Return the (x, y) coordinate for the center point of the cell that contains the specified text.  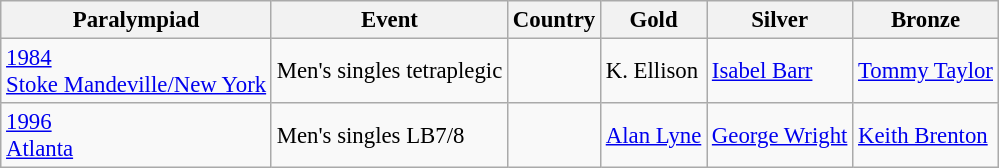
Paralympiad (136, 20)
Isabel Barr (780, 72)
Alan Lyne (653, 136)
Silver (780, 20)
Men's singles tetraplegic (389, 72)
Event (389, 20)
1984Stoke Mandeville/New York (136, 72)
K. Ellison (653, 72)
Keith Brenton (926, 136)
George Wright (780, 136)
Tommy Taylor (926, 72)
1996 Atlanta (136, 136)
Men's singles LB7/8 (389, 136)
Country (554, 20)
Bronze (926, 20)
Gold (653, 20)
